Locate the cell with the specified text and output its [X, Y] center coordinate. 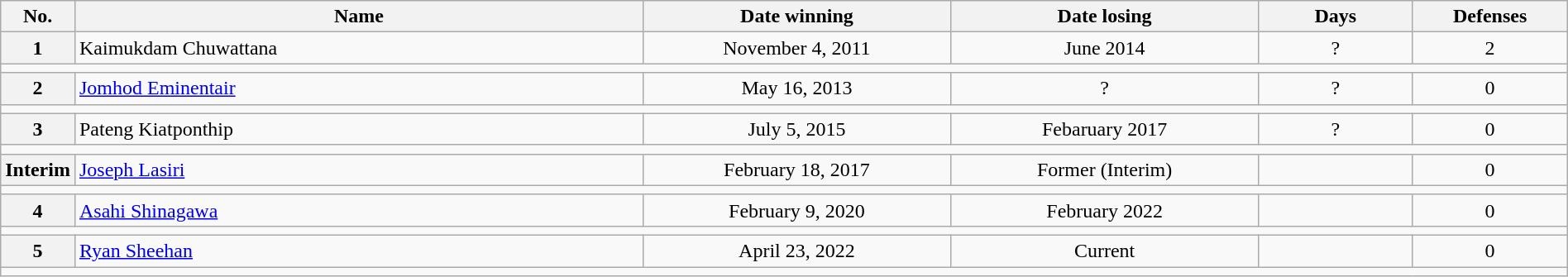
Ryan Sheehan [359, 251]
Febaruary 2017 [1105, 129]
Former (Interim) [1105, 170]
Joseph Lasiri [359, 170]
Kaimukdam Chuwattana [359, 48]
Date losing [1105, 17]
Asahi Shinagawa [359, 210]
February 2022 [1105, 210]
Current [1105, 251]
June 2014 [1105, 48]
April 23, 2022 [796, 251]
Days [1336, 17]
February 9, 2020 [796, 210]
Date winning [796, 17]
Pateng Kiatponthip [359, 129]
Name [359, 17]
Interim [38, 170]
July 5, 2015 [796, 129]
1 [38, 48]
November 4, 2011 [796, 48]
Jomhod Eminentair [359, 88]
5 [38, 251]
3 [38, 129]
February 18, 2017 [796, 170]
May 16, 2013 [796, 88]
No. [38, 17]
4 [38, 210]
Defenses [1490, 17]
